Provide the [X, Y] coordinate of the cell's center where the given text is located.  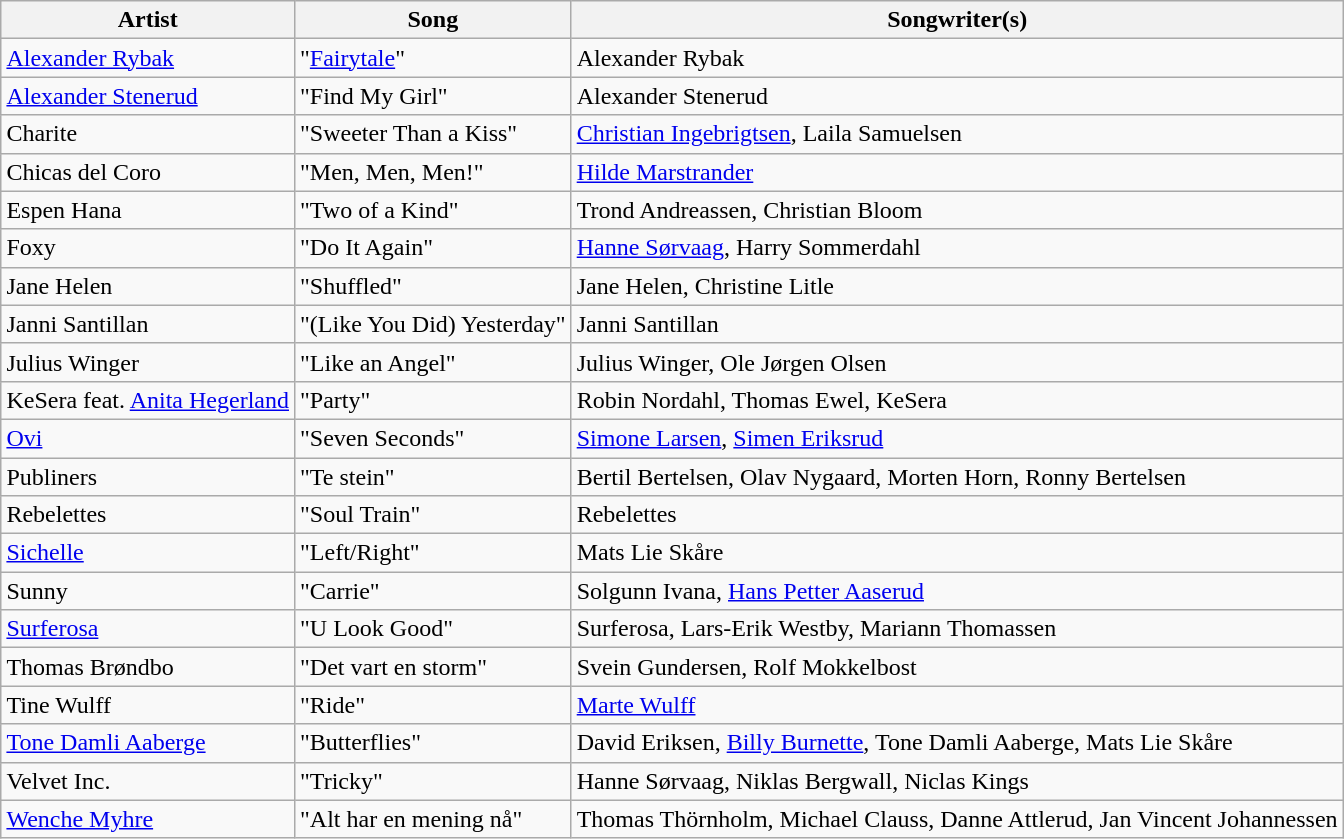
Ovi [148, 438]
"(Like You Did) Yesterday" [434, 324]
"Tricky" [434, 781]
Sunny [148, 591]
Christian Ingebrigtsen, Laila Samuelsen [957, 134]
"Find My Girl" [434, 96]
"Fairytale" [434, 58]
Hilde Marstrander [957, 172]
"Party" [434, 400]
"Left/Right" [434, 553]
Thomas Thörnholm, Michael Clauss, Danne Attlerud, Jan Vincent Johannessen [957, 819]
Julius Winger, Ole Jørgen Olsen [957, 362]
"Two of a Kind" [434, 210]
"Te stein" [434, 477]
"Like an Angel" [434, 362]
Thomas Brøndbo [148, 667]
"Det vart en storm" [434, 667]
"Shuffled" [434, 286]
"Butterflies" [434, 743]
"Do It Again" [434, 248]
Simone Larsen, Simen Eriksrud [957, 438]
Velvet Inc. [148, 781]
Mats Lie Skåre [957, 553]
Chicas del Coro [148, 172]
"Carrie" [434, 591]
Hanne Sørvaag, Niklas Bergwall, Niclas Kings [957, 781]
Trond Andreassen, Christian Bloom [957, 210]
KeSera feat. Anita Hegerland [148, 400]
Marte Wulff [957, 705]
Hanne Sørvaag, Harry Sommerdahl [957, 248]
Solgunn Ivana, Hans Petter Aaserud [957, 591]
"Men, Men, Men!" [434, 172]
Publiners [148, 477]
Bertil Bertelsen, Olav Nygaard, Morten Horn, Ronny Bertelsen [957, 477]
Song [434, 20]
Surferosa [148, 629]
Sichelle [148, 553]
Songwriter(s) [957, 20]
"Sweeter Than a Kiss" [434, 134]
David Eriksen, Billy Burnette, Tone Damli Aaberge, Mats Lie Skåre [957, 743]
"U Look Good" [434, 629]
Robin Nordahl, Thomas Ewel, KeSera [957, 400]
"Soul Train" [434, 515]
Espen Hana [148, 210]
Julius Winger [148, 362]
Tone Damli Aaberge [148, 743]
Jane Helen [148, 286]
Artist [148, 20]
Svein Gundersen, Rolf Mokkelbost [957, 667]
"Seven Seconds" [434, 438]
"Alt har en mening nå" [434, 819]
"Ride" [434, 705]
Tine Wulff [148, 705]
Jane Helen, Christine Litle [957, 286]
Foxy [148, 248]
Surferosa, Lars-Erik Westby, Mariann Thomassen [957, 629]
Charite [148, 134]
Wenche Myhre [148, 819]
